Pinpoint the cell where the given text exists, returning its [x, y] midpoint coordinate. 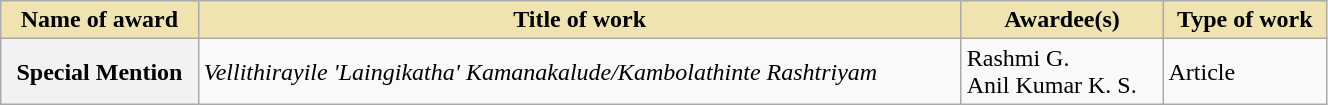
Name of award [100, 20]
Rashmi G.Anil Kumar K. S. [1062, 72]
Type of work [1244, 20]
Special Mention [100, 72]
Title of work [580, 20]
Vellithirayile 'Laingikatha' Kamanakalude/Kambolathinte Rashtriyam [580, 72]
Article [1244, 72]
Awardee(s) [1062, 20]
